Scan for the cell matching the given text and deliver its [x, y] coordinate at center. 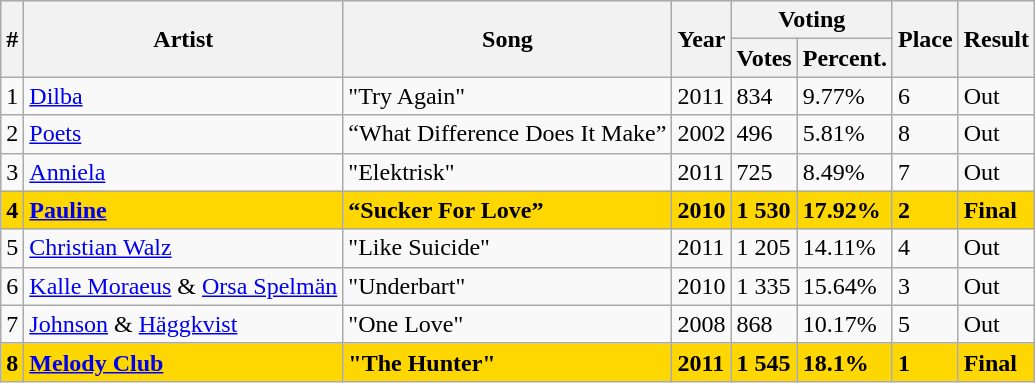
"The Hunter" [508, 362]
Song [508, 39]
15.64% [844, 286]
2002 [702, 134]
868 [764, 324]
1 545 [764, 362]
Pauline [184, 210]
Melody Club [184, 362]
Percent. [844, 58]
Votes [764, 58]
17.92% [844, 210]
Result [996, 39]
Place [925, 39]
Kalle Moraeus & Orsa Spelmän [184, 286]
"Underbart" [508, 286]
10.17% [844, 324]
1 205 [764, 248]
5.81% [844, 134]
Christian Walz [184, 248]
Poets [184, 134]
725 [764, 172]
“What Difference Does It Make” [508, 134]
Year [702, 39]
9.77% [844, 96]
"One Love" [508, 324]
# [12, 39]
18.1% [844, 362]
8.49% [844, 172]
“Sucker For Love” [508, 210]
2008 [702, 324]
1 335 [764, 286]
14.11% [844, 248]
1 530 [764, 210]
"Like Suicide" [508, 248]
834 [764, 96]
"Try Again" [508, 96]
Dilba [184, 96]
Voting [812, 20]
Artist [184, 39]
Johnson & Häggkvist [184, 324]
Anniela [184, 172]
496 [764, 134]
"Elektrisk" [508, 172]
